Return [X, Y] of the center of cell containing provided text 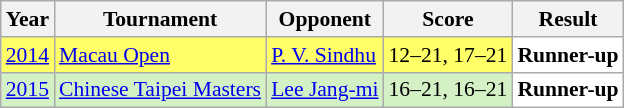
Score [448, 19]
12–21, 17–21 [448, 55]
Result [568, 19]
Opponent [324, 19]
2015 [28, 90]
P. V. Sindhu [324, 55]
Macau Open [160, 55]
Tournament [160, 19]
Year [28, 19]
Chinese Taipei Masters [160, 90]
2014 [28, 55]
16–21, 16–21 [448, 90]
Lee Jang-mi [324, 90]
